Determine the (X, Y) coordinate at the center of the cell enclosing the given text.  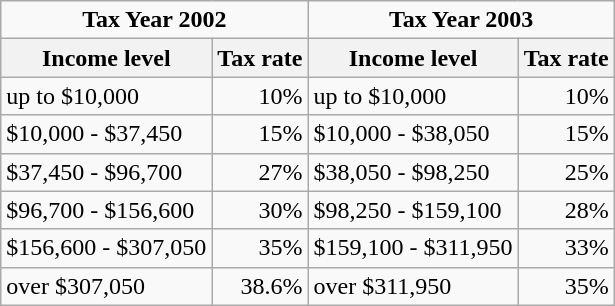
$96,700 - $156,600 (106, 210)
27% (260, 172)
28% (566, 210)
$156,600 - $307,050 (106, 248)
over $307,050 (106, 286)
$37,450 - $96,700 (106, 172)
25% (566, 172)
over $311,950 (413, 286)
Tax Year 2002 (154, 20)
$38,050 - $98,250 (413, 172)
38.6% (260, 286)
$10,000 - $38,050 (413, 134)
33% (566, 248)
$10,000 - $37,450 (106, 134)
$98,250 - $159,100 (413, 210)
30% (260, 210)
Tax Year 2003 (461, 20)
$159,100 - $311,950 (413, 248)
